Return the [X, Y] coordinate for the center point of the cell that contains the specified text.  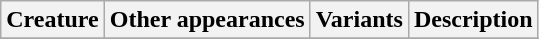
Variants [359, 20]
Creature [52, 20]
Other appearances [207, 20]
Description [473, 20]
